Find where the given text appears and provide that cell's center as [x, y] coordinate. 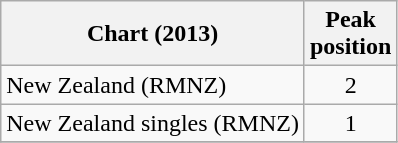
Peakposition [350, 34]
New Zealand singles (RMNZ) [153, 123]
1 [350, 123]
New Zealand (RMNZ) [153, 85]
Chart (2013) [153, 34]
2 [350, 85]
